Extract the (X, Y) coordinate from the center of the cell holding the provided text.  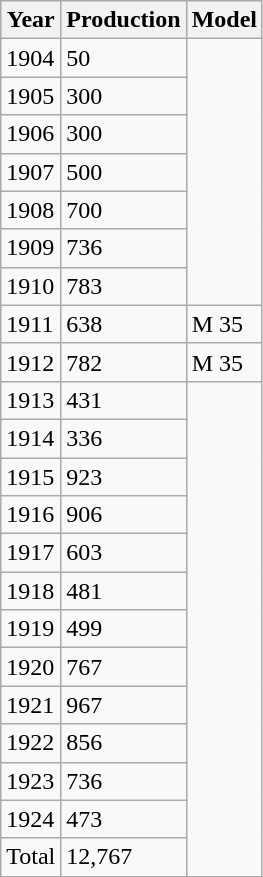
1919 (31, 629)
1918 (31, 591)
12,767 (124, 857)
Model (224, 20)
500 (124, 172)
431 (124, 400)
1909 (31, 248)
499 (124, 629)
336 (124, 438)
50 (124, 58)
1924 (31, 819)
1907 (31, 172)
1905 (31, 96)
923 (124, 477)
1911 (31, 324)
1904 (31, 58)
473 (124, 819)
767 (124, 667)
638 (124, 324)
Year (31, 20)
1914 (31, 438)
782 (124, 362)
967 (124, 705)
Production (124, 20)
1913 (31, 400)
1912 (31, 362)
603 (124, 553)
1917 (31, 553)
1923 (31, 781)
1921 (31, 705)
1920 (31, 667)
481 (124, 591)
1922 (31, 743)
Total (31, 857)
1916 (31, 515)
856 (124, 743)
783 (124, 286)
1906 (31, 134)
1915 (31, 477)
700 (124, 210)
1910 (31, 286)
1908 (31, 210)
906 (124, 515)
